Capture the cell that displays the provided text and extract its (x, y) central coordinate. 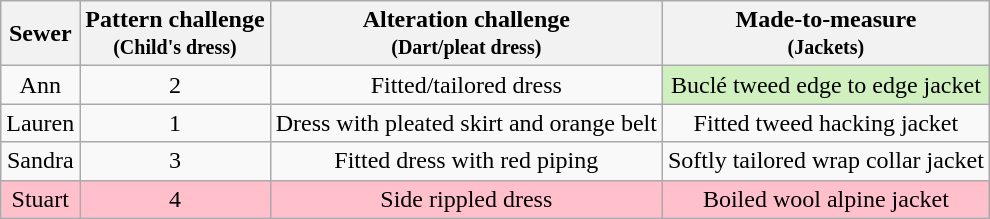
Lauren (40, 123)
Buclé tweed edge to edge jacket (826, 85)
4 (175, 199)
Made-to-measure(Jackets) (826, 34)
Pattern challenge(Child's dress) (175, 34)
3 (175, 161)
Ann (40, 85)
Fitted tweed hacking jacket (826, 123)
Stuart (40, 199)
Side rippled dress (466, 199)
2 (175, 85)
Sewer (40, 34)
Alteration challenge(Dart/pleat dress) (466, 34)
Sandra (40, 161)
Boiled wool alpine jacket (826, 199)
1 (175, 123)
Fitted dress with red piping (466, 161)
Dress with pleated skirt and orange belt (466, 123)
Softly tailored wrap collar jacket (826, 161)
Fitted/tailored dress (466, 85)
